For the text-containing cell, return its midpoint in (X, Y) coordinate format. 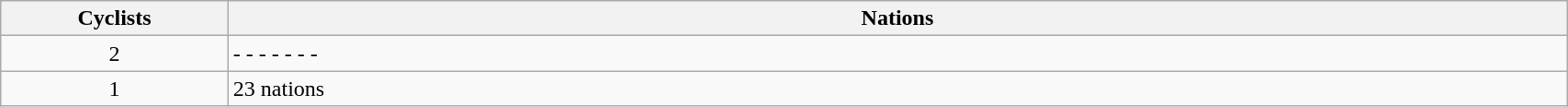
Cyclists (115, 18)
Nations (897, 18)
2 (115, 53)
- - - - - - - (897, 53)
23 nations (897, 89)
1 (115, 89)
